Find where the given text appears and provide that cell's center as (x, y) coordinate. 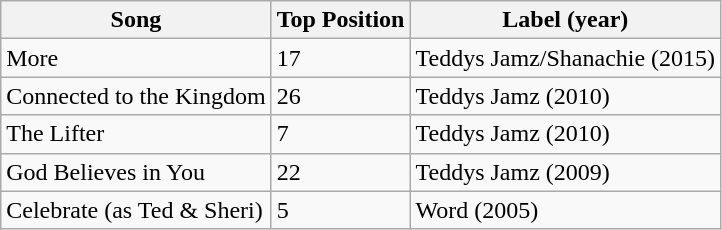
Celebrate (as Ted & Sheri) (136, 210)
Teddys Jamz (2009) (566, 172)
Label (year) (566, 20)
26 (340, 96)
5 (340, 210)
7 (340, 134)
Teddys Jamz/Shanachie (2015) (566, 58)
God Believes in You (136, 172)
Word (2005) (566, 210)
Connected to the Kingdom (136, 96)
22 (340, 172)
Song (136, 20)
17 (340, 58)
Top Position (340, 20)
The Lifter (136, 134)
More (136, 58)
